Scan for the cell matching the given text and deliver its (X, Y) coordinate at center. 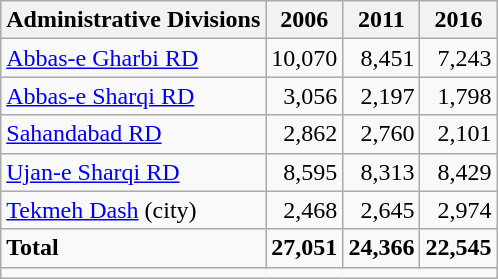
Administrative Divisions (134, 20)
24,366 (382, 248)
8,595 (304, 172)
7,243 (458, 58)
2,974 (458, 210)
2011 (382, 20)
Sahandabad RD (134, 134)
Abbas-e Sharqi RD (134, 96)
2,468 (304, 210)
Ujan-e Sharqi RD (134, 172)
2,101 (458, 134)
Tekmeh Dash (city) (134, 210)
2,197 (382, 96)
22,545 (458, 248)
10,070 (304, 58)
Total (134, 248)
2,862 (304, 134)
Abbas-e Gharbi RD (134, 58)
2,645 (382, 210)
1,798 (458, 96)
8,451 (382, 58)
8,429 (458, 172)
27,051 (304, 248)
8,313 (382, 172)
2,760 (382, 134)
2016 (458, 20)
3,056 (304, 96)
2006 (304, 20)
